Return the (X, Y) coordinate for the center point of the cell that contains the specified text.  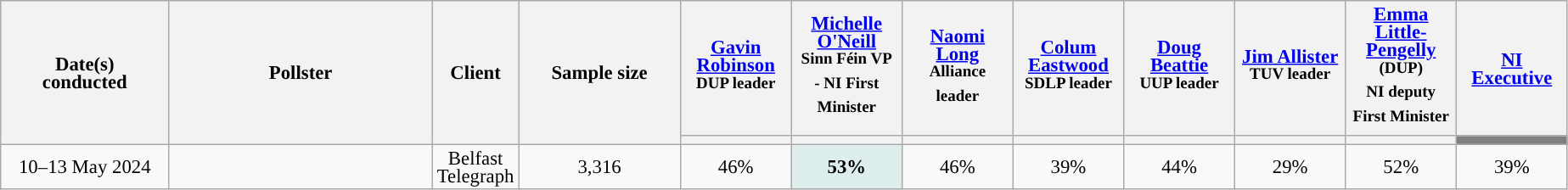
NI Executive (1513, 68)
Naomi Long Alliance leader (958, 68)
Jim Allister TUV leader (1290, 68)
53% (847, 168)
Client (475, 73)
Colum Eastwood SDLP leader (1068, 68)
Emma Little-Pengelly (DUP) NI deputy First Minister (1401, 68)
Doug Beattie UUP leader (1180, 68)
10–13 May 2024 (85, 168)
44% (1180, 168)
Michelle O'Neill Sinn Féin VP - NI First Minister (847, 68)
Gavin Robinson DUP leader (735, 68)
29% (1290, 168)
Pollster (301, 73)
3,316 (599, 168)
52% (1401, 168)
Date(s)conducted (85, 73)
Sample size (599, 73)
Belfast Telegraph (475, 168)
